Search for the cell housing the specified text and yield its (x, y) center coordinate. 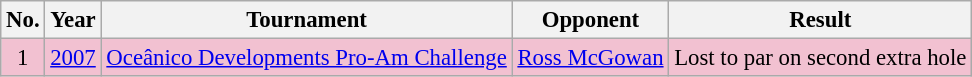
1 (23, 58)
Result (820, 20)
Opponent (590, 20)
Oceânico Developments Pro-Am Challenge (306, 58)
Lost to par on second extra hole (820, 58)
Tournament (306, 20)
Year (73, 20)
No. (23, 20)
2007 (73, 58)
Ross McGowan (590, 58)
